Output the (x, y) coordinate of the center of the cell containing the given text.  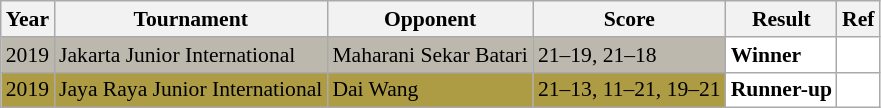
Ref (858, 19)
21–19, 21–18 (630, 55)
Opponent (430, 19)
Tournament (190, 19)
Winner (782, 55)
Dai Wang (430, 90)
Maharani Sekar Batari (430, 55)
Score (630, 19)
Jaya Raya Junior International (190, 90)
Runner-up (782, 90)
21–13, 11–21, 19–21 (630, 90)
Year (28, 19)
Jakarta Junior International (190, 55)
Result (782, 19)
